Search for the cell housing the specified text and yield its (X, Y) center coordinate. 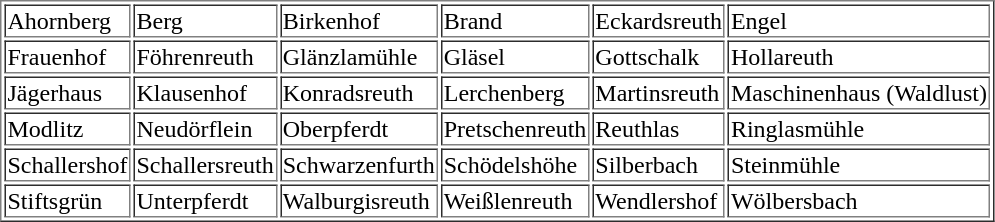
Ringlasmühle (859, 128)
Konradsreuth (359, 92)
Schödelshöhe (516, 164)
Maschinenhaus (Waldlust) (859, 92)
Modlitz (67, 128)
Jägerhaus (67, 92)
Birkenhof (359, 20)
Schwarzenfurth (359, 164)
Oberpferdt (359, 128)
Wölbersbach (859, 200)
Engel (859, 20)
Eckardsreuth (658, 20)
Berg (204, 20)
Klausenhof (204, 92)
Weißlenreuth (516, 200)
Wendlershof (658, 200)
Reuthlas (658, 128)
Gottschalk (658, 56)
Ahornberg (67, 20)
Steinmühle (859, 164)
Silberbach (658, 164)
Gläsel (516, 56)
Stiftsgrün (67, 200)
Föhrenreuth (204, 56)
Pretschenreuth (516, 128)
Walburgisreuth (359, 200)
Brand (516, 20)
Lerchenberg (516, 92)
Frauenhof (67, 56)
Schallershof (67, 164)
Schallersreuth (204, 164)
Hollareuth (859, 56)
Neudörflein (204, 128)
Unterpferdt (204, 200)
Martinsreuth (658, 92)
Glänzlamühle (359, 56)
